Scan for the cell matching the given text and deliver its (X, Y) coordinate at center. 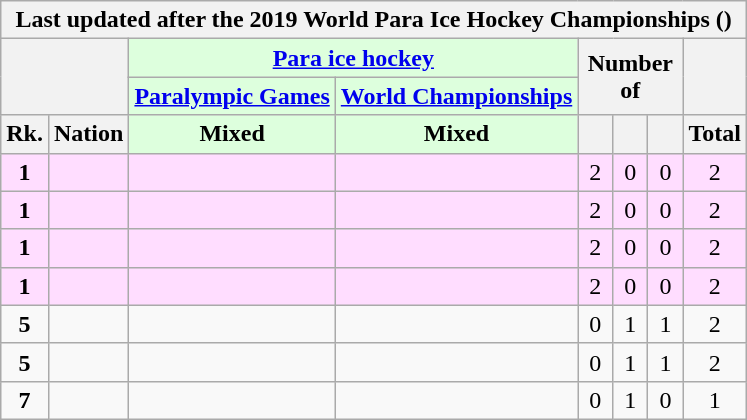
Para ice hockey (354, 58)
Paralympic Games (232, 96)
7 (25, 400)
Rk. (25, 134)
Nation (88, 134)
Total (715, 134)
World Championships (456, 96)
Number of (630, 77)
Last updated after the 2019 World Para Ice Hockey Championships () (374, 20)
